Return the (x, y) coordinate for the center point of the cell that contains the specified text.  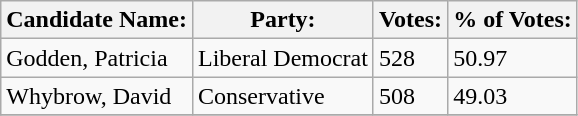
Conservative (282, 96)
508 (410, 96)
Candidate Name: (97, 20)
528 (410, 58)
49.03 (513, 96)
Party: (282, 20)
Votes: (410, 20)
Whybrow, David (97, 96)
% of Votes: (513, 20)
50.97 (513, 58)
Liberal Democrat (282, 58)
Godden, Patricia (97, 58)
